Search for the cell housing the specified text and yield its [x, y] center coordinate. 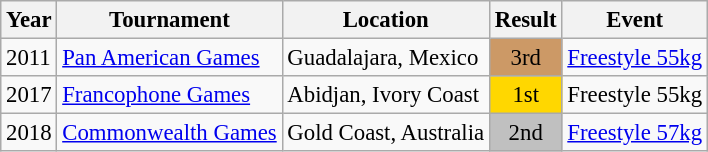
Commonwealth Games [170, 133]
Freestyle 57kg [634, 133]
Event [634, 20]
Abidjan, Ivory Coast [386, 95]
1st [526, 95]
Guadalajara, Mexico [386, 58]
2018 [29, 133]
Result [526, 20]
2017 [29, 95]
Pan American Games [170, 58]
2nd [526, 133]
3rd [526, 58]
Year [29, 20]
Francophone Games [170, 95]
Tournament [170, 20]
2011 [29, 58]
Gold Coast, Australia [386, 133]
Location [386, 20]
